Find where the given text appears and provide that cell's center as (x, y) coordinate. 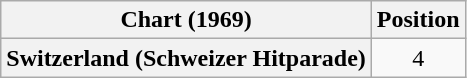
Position (418, 20)
Switzerland (Schweizer Hitparade) (186, 58)
4 (418, 58)
Chart (1969) (186, 20)
